From the cell containing the given text, extract its center point as [x, y] coordinate. 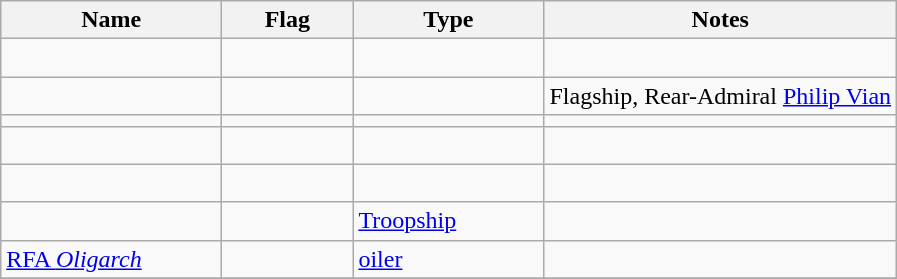
Troopship [448, 221]
Name [112, 20]
oiler [448, 259]
RFA Oligarch [112, 259]
Flagship, Rear-Admiral Philip Vian [720, 96]
Notes [720, 20]
Type [448, 20]
Flag [288, 20]
